Detect which cell encompasses the target text, then output its (x, y) center coordinate. 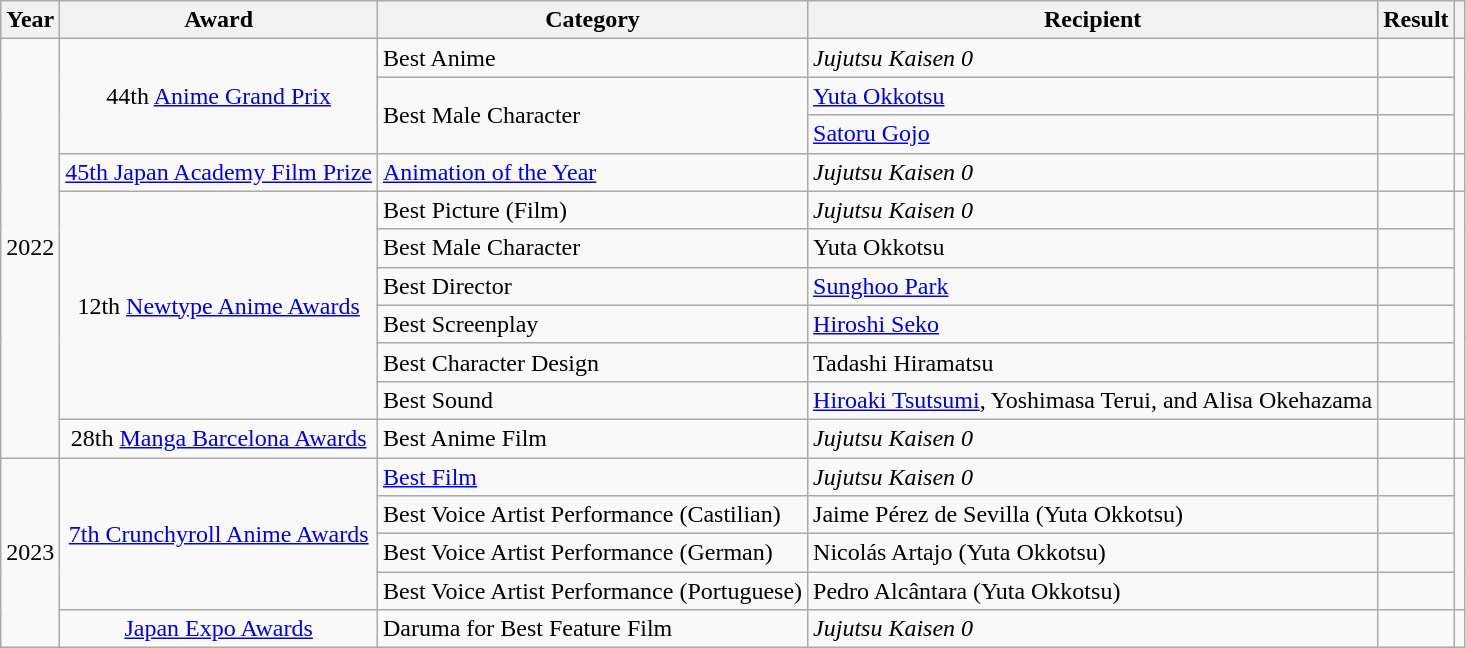
Jaime Pérez de Sevilla (Yuta Okkotsu) (1093, 515)
Year (30, 20)
7th Crunchyroll Anime Awards (219, 534)
Best Screenplay (592, 324)
Best Voice Artist Performance (German) (592, 553)
45th Japan Academy Film Prize (219, 172)
Satoru Gojo (1093, 134)
Category (592, 20)
2022 (30, 248)
Result (1416, 20)
Award (219, 20)
Hiroshi Seko (1093, 324)
Best Voice Artist Performance (Castilian) (592, 515)
Recipient (1093, 20)
Nicolás Artajo (Yuta Okkotsu) (1093, 553)
Best Anime (592, 58)
Best Picture (Film) (592, 210)
Best Film (592, 477)
44th Anime Grand Prix (219, 96)
Best Director (592, 286)
Best Character Design (592, 362)
2023 (30, 553)
12th Newtype Anime Awards (219, 305)
Best Voice Artist Performance (Portuguese) (592, 591)
Pedro Alcântara (Yuta Okkotsu) (1093, 591)
Sunghoo Park (1093, 286)
Japan Expo Awards (219, 629)
28th Manga Barcelona Awards (219, 438)
Best Sound (592, 400)
Tadashi Hiramatsu (1093, 362)
Hiroaki Tsutsumi, Yoshimasa Terui, and Alisa Okehazama (1093, 400)
Best Anime Film (592, 438)
Daruma for Best Feature Film (592, 629)
Animation of the Year (592, 172)
